Detect which cell encompasses the target text, then output its [X, Y] center coordinate. 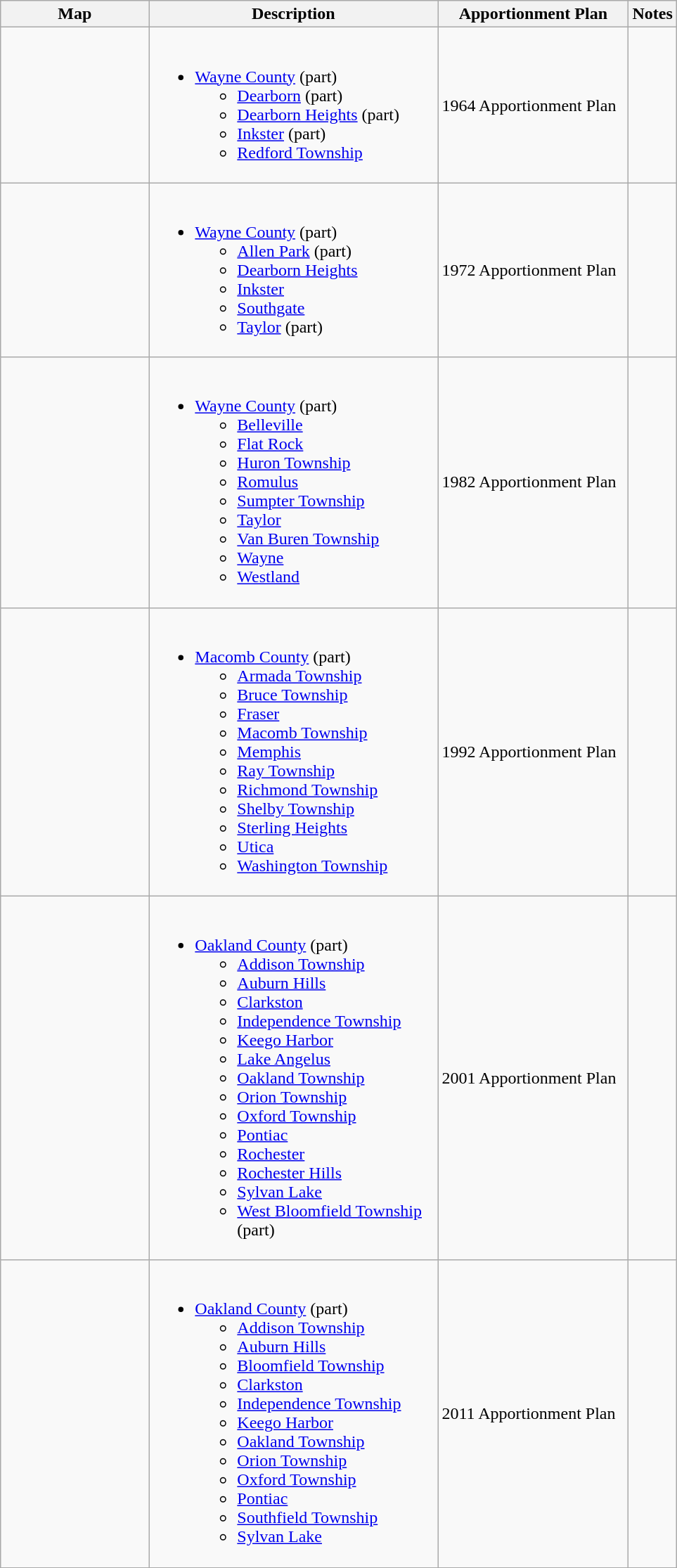
Notes [652, 14]
1982 Apportionment Plan [533, 482]
1972 Apportionment Plan [533, 270]
Map [75, 14]
2001 Apportionment Plan [533, 1078]
Wayne County (part)Dearborn (part)Dearborn Heights (part)Inkster (part)Redford Township [294, 105]
Wayne County (part)Allen Park (part)Dearborn HeightsInksterSouthgateTaylor (part) [294, 270]
2011 Apportionment Plan [533, 1413]
1992 Apportionment Plan [533, 752]
1964 Apportionment Plan [533, 105]
Description [294, 14]
Apportionment Plan [533, 14]
Wayne County (part)BellevilleFlat RockHuron TownshipRomulusSumpter TownshipTaylorVan Buren TownshipWayneWestland [294, 482]
